Scan for the cell matching the given text and deliver its [X, Y] coordinate at center. 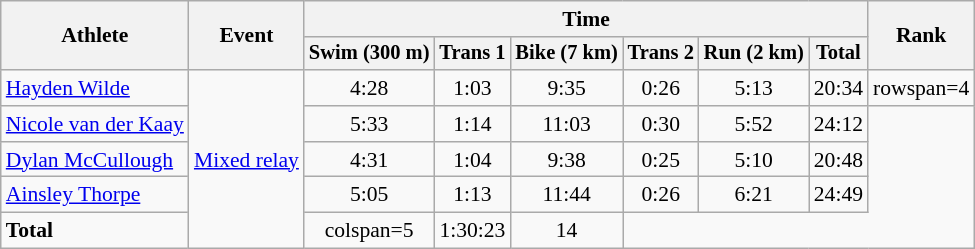
Time [586, 19]
1:03 [472, 88]
Event [246, 36]
20:34 [838, 88]
1:30:23 [472, 231]
5:13 [754, 88]
11:44 [566, 195]
Run (2 km) [754, 54]
5:52 [754, 124]
0:30 [661, 124]
Ainsley Thorpe [95, 195]
11:03 [566, 124]
Dylan McCullough [95, 160]
6:21 [754, 195]
1:14 [472, 124]
colspan=5 [369, 231]
24:12 [838, 124]
9:35 [566, 88]
20:48 [838, 160]
Hayden Wilde [95, 88]
Trans 1 [472, 54]
5:33 [369, 124]
24:49 [838, 195]
1:04 [472, 160]
Trans 2 [661, 54]
9:38 [566, 160]
Mixed relay [246, 159]
5:05 [369, 195]
Bike (7 km) [566, 54]
4:28 [369, 88]
Nicole van der Kaay [95, 124]
5:10 [754, 160]
Swim (300 m) [369, 54]
4:31 [369, 160]
14 [566, 231]
Rank [921, 36]
1:13 [472, 195]
rowspan=4 [921, 88]
0:25 [661, 160]
Athlete [95, 36]
